Scan for the cell matching the given text and deliver its [X, Y] coordinate at center. 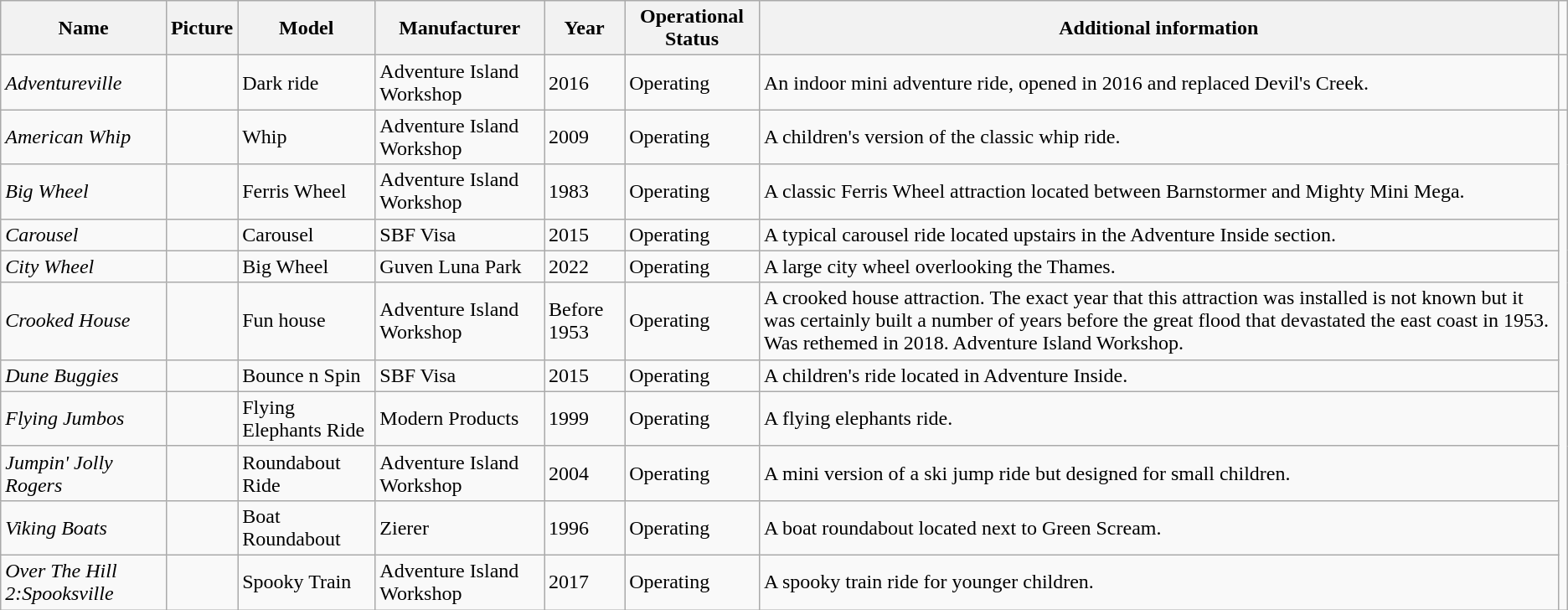
Viking Boats [84, 528]
1999 [585, 419]
A boat roundabout located next to Green Scream. [1158, 528]
1996 [585, 528]
2017 [585, 582]
A spooky train ride for younger children. [1158, 582]
Dune Buggies [84, 375]
Roundabout Ride [307, 473]
City Wheel [84, 266]
A flying elephants ride. [1158, 419]
Over The Hill 2:Spooksville [84, 582]
An indoor mini adventure ride, opened in 2016 and replaced Devil's Creek. [1158, 82]
American Whip [84, 137]
A mini version of a ski jump ride but designed for small children. [1158, 473]
Modern Products [460, 419]
A children's version of the classic whip ride. [1158, 137]
Adventureville [84, 82]
Flying Elephants Ride [307, 419]
Spooky Train [307, 582]
Additional information [1158, 28]
Fun house [307, 321]
Manufacturer [460, 28]
Jumpin' Jolly Rogers [84, 473]
Bounce n Spin [307, 375]
2022 [585, 266]
Boat Roundabout [307, 528]
Dark ride [307, 82]
Model [307, 28]
Crooked House [84, 321]
A children's ride located in Adventure Inside. [1158, 375]
A typical carousel ride located upstairs in the Adventure Inside section. [1158, 235]
Guven Luna Park [460, 266]
Name [84, 28]
Whip [307, 137]
A large city wheel overlooking the Thames. [1158, 266]
1983 [585, 191]
Flying Jumbos [84, 419]
Picture [201, 28]
Year [585, 28]
Zierer [460, 528]
A classic Ferris Wheel attraction located between Barnstormer and Mighty Mini Mega. [1158, 191]
2009 [585, 137]
2016 [585, 82]
Before 1953 [585, 321]
Ferris Wheel [307, 191]
2004 [585, 473]
Operational Status [692, 28]
